Extract the [x, y] coordinate from the center of the cell holding the provided text.  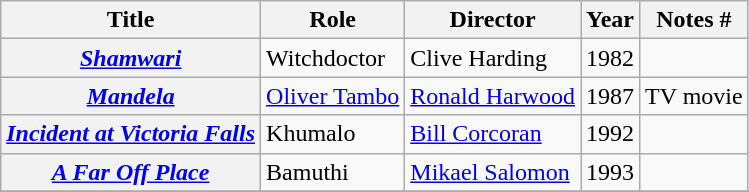
Bill Corcoran [493, 134]
Role [333, 20]
1993 [610, 172]
Year [610, 20]
Bamuthi [333, 172]
Ronald Harwood [493, 96]
Witchdoctor [333, 58]
Title [131, 20]
Mikael Salomon [493, 172]
Notes # [694, 20]
Director [493, 20]
Mandela [131, 96]
Khumalo [333, 134]
Shamwari [131, 58]
Oliver Tambo [333, 96]
1992 [610, 134]
1982 [610, 58]
Incident at Victoria Falls [131, 134]
Clive Harding [493, 58]
1987 [610, 96]
A Far Off Place [131, 172]
TV movie [694, 96]
